Return the [X, Y] coordinate for the center point of the cell that contains the specified text.  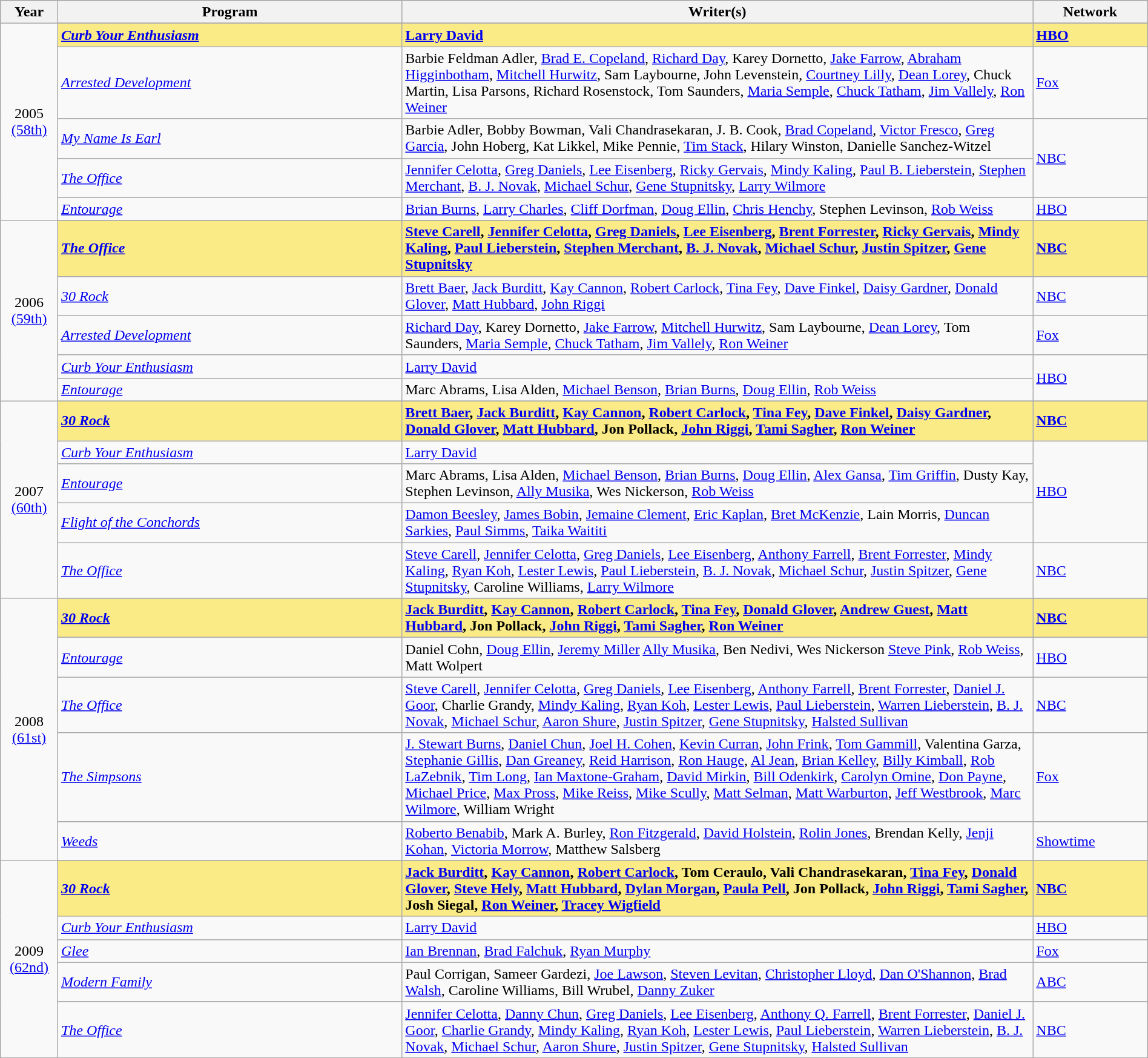
2008(61st) [29, 729]
My Name Is Earl [229, 138]
Jack Burditt, Kay Cannon, Robert Carlock, Tina Fey, Donald Glover, Andrew Guest, Matt Hubbard, Jon Pollack, John Riggi, Tami Sagher, Ron Weiner [717, 618]
2007(60th) [29, 499]
2006(59th) [29, 311]
2009(62nd) [29, 959]
Brett Baer, Jack Burditt, Kay Cannon, Robert Carlock, Tina Fey, Dave Finkel, Daisy Gardner, Donald Glover, Matt Hubbard, John Riggi [717, 296]
Brian Burns, Larry Charles, Cliff Dorfman, Doug Ellin, Chris Henchy, Stephen Levinson, Rob Weiss [717, 209]
The Simpsons [229, 777]
Daniel Cohn, Doug Ellin, Jeremy Miller Ally Musika, Ben Nedivi, Wes Nickerson Steve Pink, Rob Weiss, Matt Wolpert [717, 658]
Glee [229, 951]
Network [1090, 12]
Program [229, 12]
Marc Abrams, Lisa Alden, Michael Benson, Brian Burns, Doug Ellin, Rob Weiss [717, 389]
Weeds [229, 841]
Flight of the Conchords [229, 523]
2005(58th) [29, 122]
Modern Family [229, 982]
ABC [1090, 982]
Writer(s) [717, 12]
Roberto Benabib, Mark A. Burley, Ron Fitzgerald, David Holstein, Rolin Jones, Brendan Kelly, Jenji Kohan, Victoria Morrow, Matthew Salsberg [717, 841]
Showtime [1090, 841]
Paul Corrigan, Sameer Gardezi, Joe Lawson, Steven Levitan, Christopher Lloyd, Dan O'Shannon, Brad Walsh, Caroline Williams, Bill Wrubel, Danny Zuker [717, 982]
Damon Beesley, James Bobin, Jemaine Clement, Eric Kaplan, Bret McKenzie, Lain Morris, Duncan Sarkies, Paul Simms, Taika Waititi [717, 523]
Ian Brennan, Brad Falchuk, Ryan Murphy [717, 951]
Year [29, 12]
